Determine the (x, y) coordinate at the center of the cell enclosing the given text.  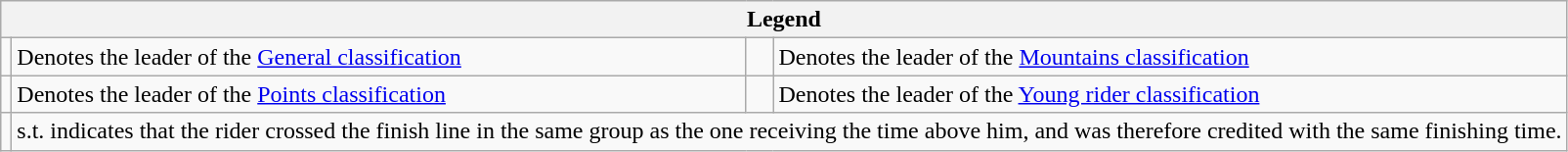
Denotes the leader of the Points classification (379, 94)
Legend (784, 20)
Denotes the leader of the General classification (379, 57)
Denotes the leader of the Mountains classification (1170, 57)
Denotes the leader of the Young rider classification (1170, 94)
